Output the (x, y) coordinate of the center of the cell containing the given text.  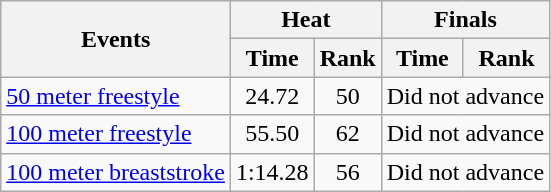
24.72 (272, 96)
Heat (306, 20)
50 (348, 96)
Finals (465, 20)
100 meter freestyle (116, 134)
Events (116, 39)
100 meter breaststroke (116, 172)
56 (348, 172)
1:14.28 (272, 172)
50 meter freestyle (116, 96)
55.50 (272, 134)
62 (348, 134)
